Determine the [x, y] coordinate at the center of the cell enclosing the given text.  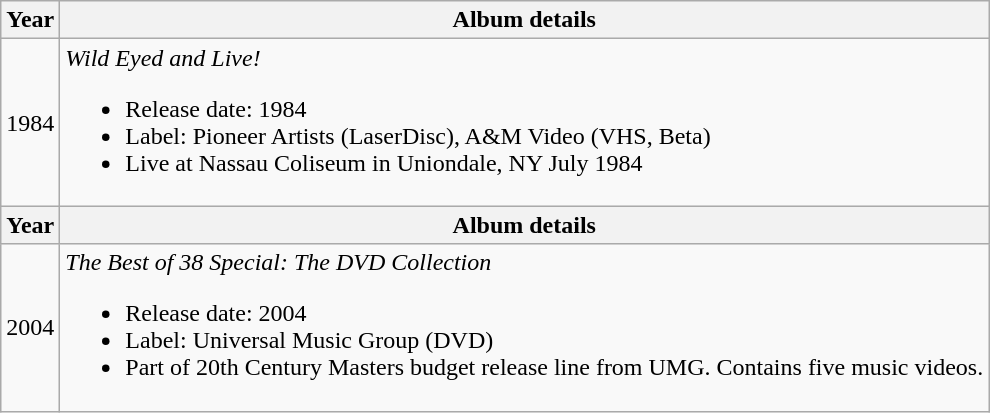
2004 [30, 328]
Wild Eyed and Live!Release date: 1984Label: Pioneer Artists (LaserDisc), A&M Video (VHS, Beta)Live at Nassau Coliseum in Uniondale, NY July 1984 [524, 122]
1984 [30, 122]
